Return the (X, Y) coordinate for the center point of the cell that contains the specified text.  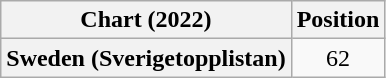
Sweden (Sverigetopplistan) (146, 58)
Chart (2022) (146, 20)
62 (338, 58)
Position (338, 20)
